For the text-containing cell, return its midpoint in [x, y] coordinate format. 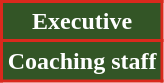
Coaching staff [82, 61]
Executive [82, 22]
